Return the (X, Y) coordinate for the center point of the cell that contains the specified text.  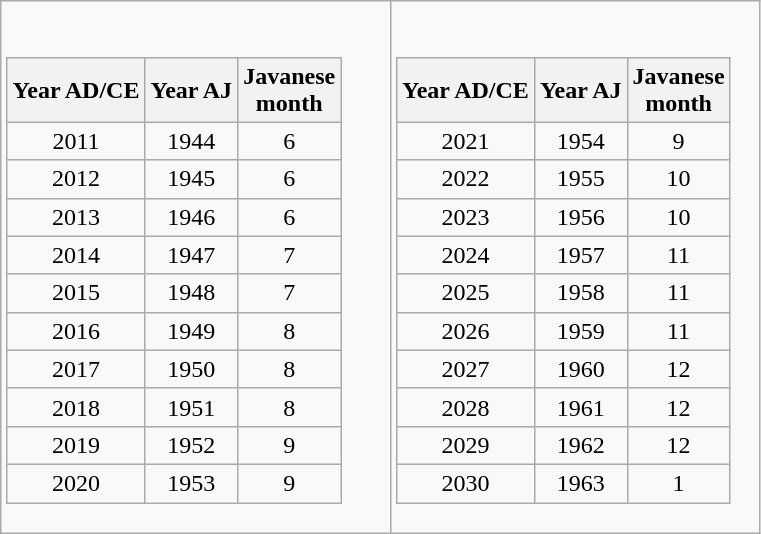
1945 (192, 179)
2027 (465, 369)
1947 (192, 255)
1958 (580, 293)
2028 (465, 407)
2021 (465, 141)
2029 (465, 445)
2030 (465, 483)
2014 (76, 255)
1962 (580, 445)
2022 (465, 179)
1956 (580, 217)
1957 (580, 255)
1961 (580, 407)
2018 (76, 407)
2011 (76, 141)
1949 (192, 331)
1944 (192, 141)
1951 (192, 407)
2019 (76, 445)
1950 (192, 369)
1948 (192, 293)
2017 (76, 369)
1952 (192, 445)
2026 (465, 331)
1959 (580, 331)
1960 (580, 369)
1953 (192, 483)
2015 (76, 293)
1963 (580, 483)
1955 (580, 179)
1954 (580, 141)
2013 (76, 217)
1 (678, 483)
2024 (465, 255)
2020 (76, 483)
2012 (76, 179)
1946 (192, 217)
2023 (465, 217)
2025 (465, 293)
2016 (76, 331)
